Output the (X, Y) coordinate of the center of the cell containing the given text.  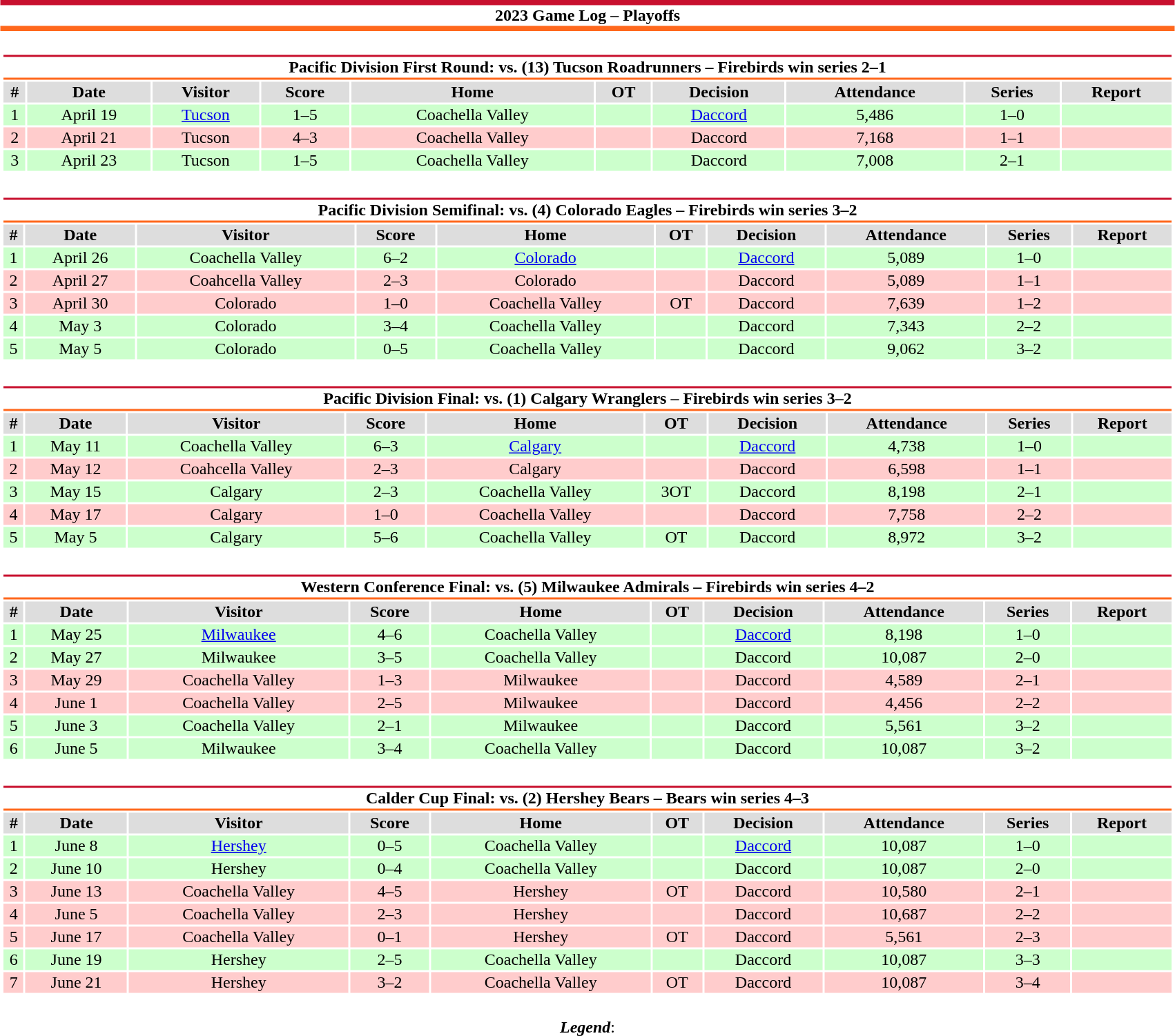
Western Conference Final: vs. (5) Milwaukee Admirals – Firebirds win series 4–2 (587, 587)
4–6 (389, 634)
May 27 (76, 658)
2023 Game Log – Playoffs (587, 15)
April 27 (80, 281)
7,168 (874, 137)
5–6 (385, 538)
May 29 (76, 680)
June 3 (76, 725)
May 12 (76, 469)
Calder Cup Final: vs. (2) Hershey Bears – Bears win series 4–3 (587, 798)
May 17 (76, 514)
8,972 (906, 538)
April 23 (89, 161)
3OT (677, 492)
4–5 (389, 891)
June 10 (76, 869)
6,598 (906, 469)
4–3 (305, 137)
May 15 (76, 492)
Pacific Division First Round: vs. (13) Tucson Roadrunners – Firebirds win series 2–1 (587, 68)
June 21 (76, 982)
6–3 (385, 447)
3–5 (389, 658)
Pacific Division Final: vs. (1) Calgary Wranglers – Firebirds win series 3–2 (587, 399)
7 (14, 982)
April 19 (89, 115)
7,343 (906, 326)
June 13 (76, 891)
7,639 (906, 303)
0–4 (389, 869)
4,456 (904, 703)
April 26 (80, 257)
Pacific Division Semifinal: vs. (4) Colorado Eagles – Firebirds win series 3–2 (587, 210)
9,062 (906, 349)
7,008 (874, 161)
May 3 (80, 326)
1–3 (389, 680)
0–1 (389, 937)
6–2 (396, 257)
May 25 (76, 634)
June 8 (76, 846)
1–2 (1029, 303)
April 21 (89, 137)
June 19 (76, 960)
5,486 (874, 115)
June 17 (76, 937)
April 30 (80, 303)
May 11 (76, 447)
4,589 (904, 680)
10,580 (904, 891)
3–3 (1027, 960)
4,738 (906, 447)
10,687 (904, 915)
7,758 (906, 514)
June 1 (76, 703)
